Determine the [X, Y] coordinate at the center of the cell enclosing the given text.  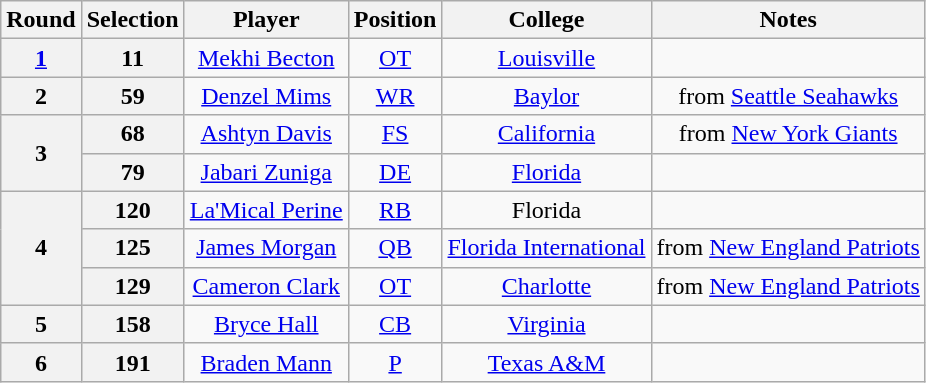
Florida International [546, 248]
Texas A&M [546, 362]
Charlotte [546, 286]
4 [41, 248]
WR [395, 96]
College [546, 20]
129 [132, 286]
59 [132, 96]
from Seattle Seahawks [788, 96]
La'Mical Perine [266, 210]
Cameron Clark [266, 286]
Round [41, 20]
Braden Mann [266, 362]
11 [132, 58]
Notes [788, 20]
James Morgan [266, 248]
2 [41, 96]
68 [132, 134]
Ashtyn Davis [266, 134]
QB [395, 248]
6 [41, 362]
79 [132, 172]
1 [41, 58]
Bryce Hall [266, 324]
P [395, 362]
DE [395, 172]
191 [132, 362]
120 [132, 210]
Virginia [546, 324]
RB [395, 210]
Louisville [546, 58]
5 [41, 324]
158 [132, 324]
Mekhi Becton [266, 58]
Jabari Zuniga [266, 172]
CB [395, 324]
Player [266, 20]
FS [395, 134]
Denzel Mims [266, 96]
Position [395, 20]
Selection [132, 20]
from New York Giants [788, 134]
California [546, 134]
125 [132, 248]
3 [41, 153]
Baylor [546, 96]
